From the cell containing the given text, extract its center point as (X, Y) coordinate. 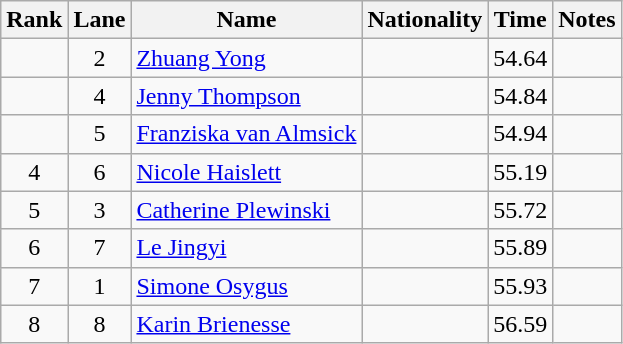
Karin Brienesse (246, 324)
54.64 (520, 58)
55.93 (520, 286)
55.72 (520, 210)
2 (100, 58)
Name (246, 20)
Nicole Haislett (246, 172)
Le Jingyi (246, 248)
55.19 (520, 172)
54.84 (520, 96)
Notes (587, 20)
Simone Osygus (246, 286)
3 (100, 210)
54.94 (520, 134)
Zhuang Yong (246, 58)
Franziska van Almsick (246, 134)
Time (520, 20)
Catherine Plewinski (246, 210)
1 (100, 286)
Nationality (425, 20)
Rank (34, 20)
Jenny Thompson (246, 96)
55.89 (520, 248)
Lane (100, 20)
56.59 (520, 324)
